Identify which cell holds the provided text, then report its [x, y] central coordinate. 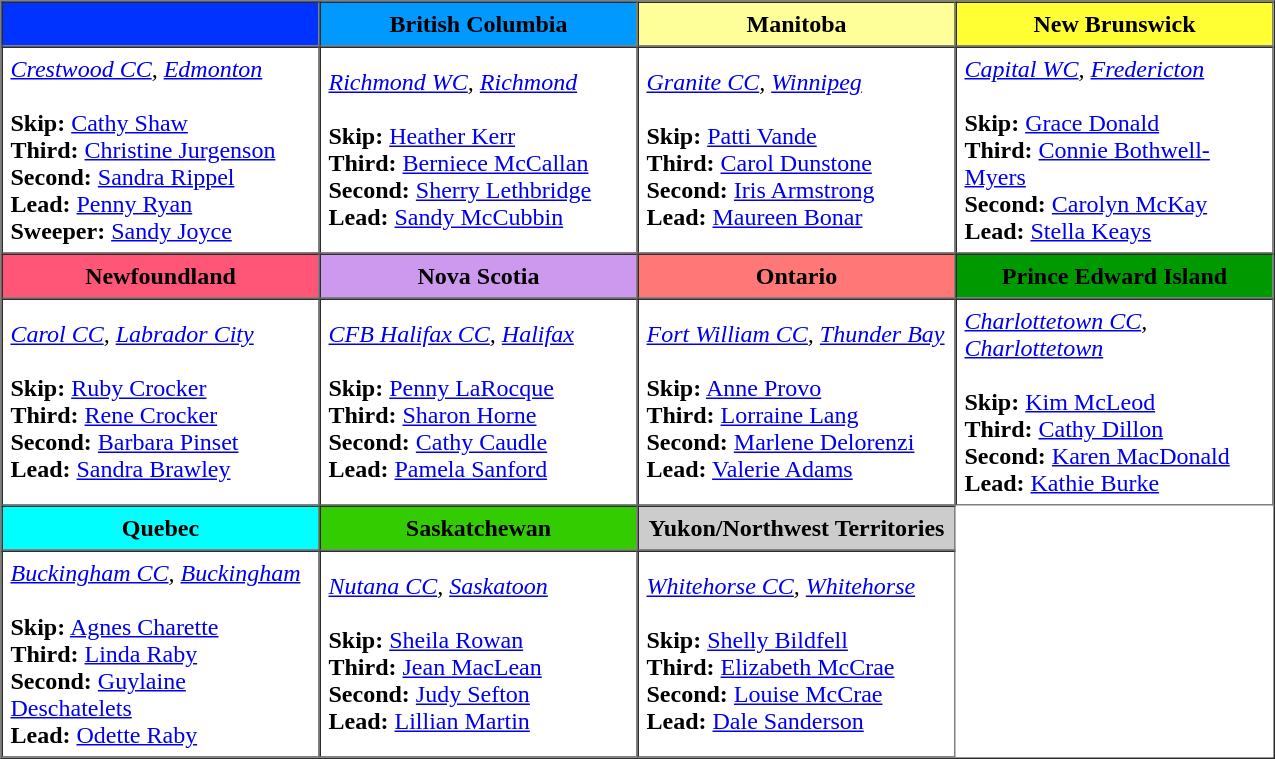
Ontario [797, 276]
Prince Edward Island [1115, 276]
British Columbia [479, 24]
Granite CC, Winnipeg Skip: Patti Vande Third: Carol Dunstone Second: Iris Armstrong Lead: Maureen Bonar [797, 150]
New Brunswick [1115, 24]
Nova Scotia [479, 276]
Newfoundland [161, 276]
Richmond WC, Richmond Skip: Heather Kerr Third: Berniece McCallan Second: Sherry Lethbridge Lead: Sandy McCubbin [479, 150]
Saskatchewan [479, 528]
CFB Halifax CC, Halifax Skip: Penny LaRocque Third: Sharon Horne Second: Cathy Caudle Lead: Pamela Sanford [479, 402]
Yukon/Northwest Territories [797, 528]
Charlottetown CC, Charlottetown Skip: Kim McLeod Third: Cathy Dillon Second: Karen MacDonald Lead: Kathie Burke [1115, 402]
Quebec [161, 528]
Carol CC, Labrador City Skip: Ruby Crocker Third: Rene Crocker Second: Barbara Pinset Lead: Sandra Brawley [161, 402]
Nutana CC, Saskatoon Skip: Sheila Rowan Third: Jean MacLean Second: Judy Sefton Lead: Lillian Martin [479, 654]
Whitehorse CC, Whitehorse Skip: Shelly Bildfell Third: Elizabeth McCrae Second: Louise McCrae Lead: Dale Sanderson [797, 654]
Fort William CC, Thunder Bay Skip: Anne Provo Third: Lorraine Lang Second: Marlene Delorenzi Lead: Valerie Adams [797, 402]
Capital WC, Fredericton Skip: Grace Donald Third: Connie Bothwell-Myers Second: Carolyn McKay Lead: Stella Keays [1115, 150]
Buckingham CC, Buckingham Skip: Agnes Charette Third: Linda Raby Second: Guylaine Deschatelets Lead: Odette Raby [161, 654]
Manitoba [797, 24]
Crestwood CC, Edmonton Skip: Cathy Shaw Third: Christine Jurgenson Second: Sandra Rippel Lead: Penny Ryan Sweeper: Sandy Joyce [161, 150]
